Provide the [x, y] coordinate of the cell's center where the given text is located.  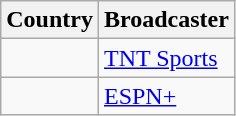
Broadcaster [166, 20]
ESPN+ [166, 96]
TNT Sports [166, 58]
Country [50, 20]
